Determine the [X, Y] coordinate at the center of the cell enclosing the given text.  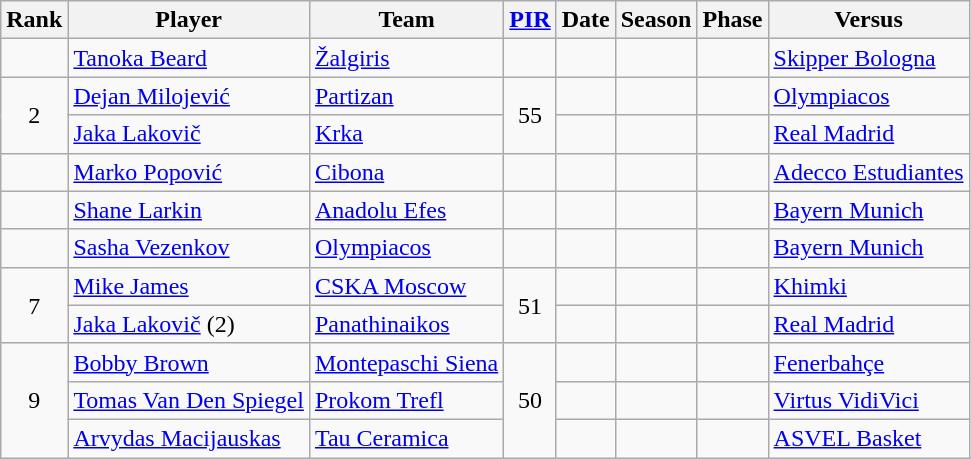
ASVEL Basket [868, 438]
Player [189, 20]
Prokom Trefl [406, 400]
Tau Ceramica [406, 438]
Sasha Vezenkov [189, 248]
Tanoka Beard [189, 58]
Bobby Brown [189, 362]
Partizan [406, 96]
Season [656, 20]
Marko Popović [189, 172]
Rank [34, 20]
Anadolu Efes [406, 210]
Virtus VidiVici [868, 400]
Shane Larkin [189, 210]
Tomas Van Den Spiegel [189, 400]
51 [530, 305]
Phase [732, 20]
Jaka Lakovič [189, 134]
Panathinaikos [406, 324]
Versus [868, 20]
Dejan Milojević [189, 96]
PIR [530, 20]
Jaka Lakovič (2) [189, 324]
Žalgiris [406, 58]
Krka [406, 134]
Fenerbahçe [868, 362]
7 [34, 305]
Montepaschi Siena [406, 362]
Adecco Estudiantes [868, 172]
Date [586, 20]
Khimki [868, 286]
Arvydas Macijauskas [189, 438]
Mike James [189, 286]
Team [406, 20]
CSKA Moscow [406, 286]
2 [34, 115]
9 [34, 400]
Skipper Bologna [868, 58]
50 [530, 400]
Cibona [406, 172]
55 [530, 115]
